Find where the given text appears and provide that cell's center as (x, y) coordinate. 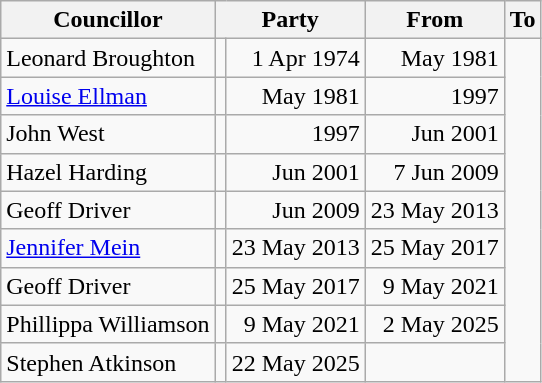
Councillor (108, 20)
Party (290, 20)
Jun 2009 (296, 210)
Phillippa Williamson (108, 324)
John West (108, 134)
To (522, 20)
2 May 2025 (434, 324)
Stephen Atkinson (108, 362)
22 May 2025 (296, 362)
Hazel Harding (108, 172)
7 Jun 2009 (434, 172)
1 Apr 1974 (296, 58)
Jennifer Mein (108, 248)
From (434, 20)
Louise Ellman (108, 96)
Leonard Broughton (108, 58)
